Pinpoint the cell where the given text exists, returning its (x, y) midpoint coordinate. 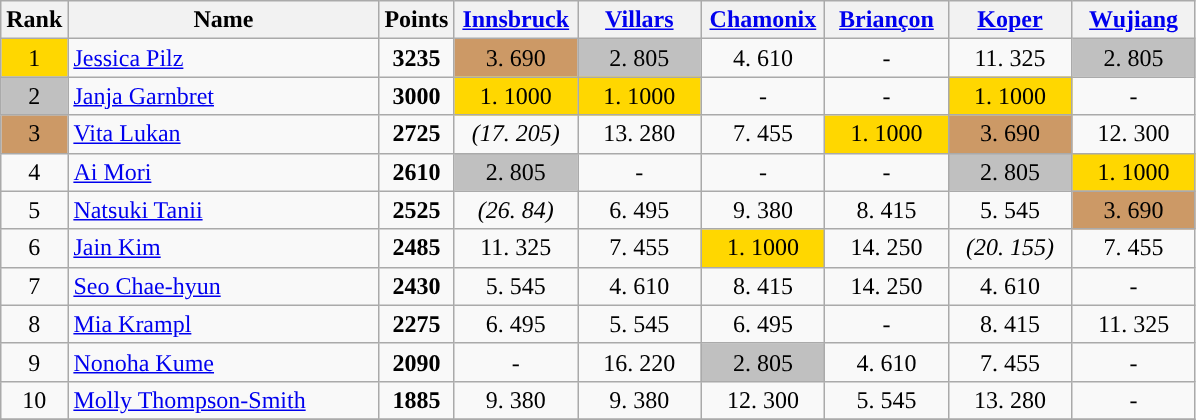
7 (34, 286)
(26. 84) (516, 210)
Nonoha Kume (224, 362)
Villars (640, 20)
1 (34, 58)
2725 (416, 134)
8 (34, 324)
2610 (416, 172)
2 (34, 96)
3 (34, 134)
5 (34, 210)
2485 (416, 248)
Innsbruck (516, 20)
Vita Lukan (224, 134)
9 (34, 362)
Molly Thompson-Smith (224, 400)
3235 (416, 58)
6 (34, 248)
10 (34, 400)
Janja Garnbret (224, 96)
Rank (34, 20)
2430 (416, 286)
2275 (416, 324)
(20. 155) (1010, 248)
2525 (416, 210)
Briançon (887, 20)
Jessica Pilz (224, 58)
Jain Kim (224, 248)
Koper (1010, 20)
1885 (416, 400)
Chamonix (763, 20)
Wujiang (1134, 20)
Natsuki Tanii (224, 210)
Seo Chae-hyun (224, 286)
Points (416, 20)
Mia Krampl (224, 324)
Name (224, 20)
4 (34, 172)
Ai Mori (224, 172)
(17. 205) (516, 134)
16. 220 (640, 362)
3000 (416, 96)
2090 (416, 362)
